Provide the (x, y) coordinate of the cell's center where the given text is located.  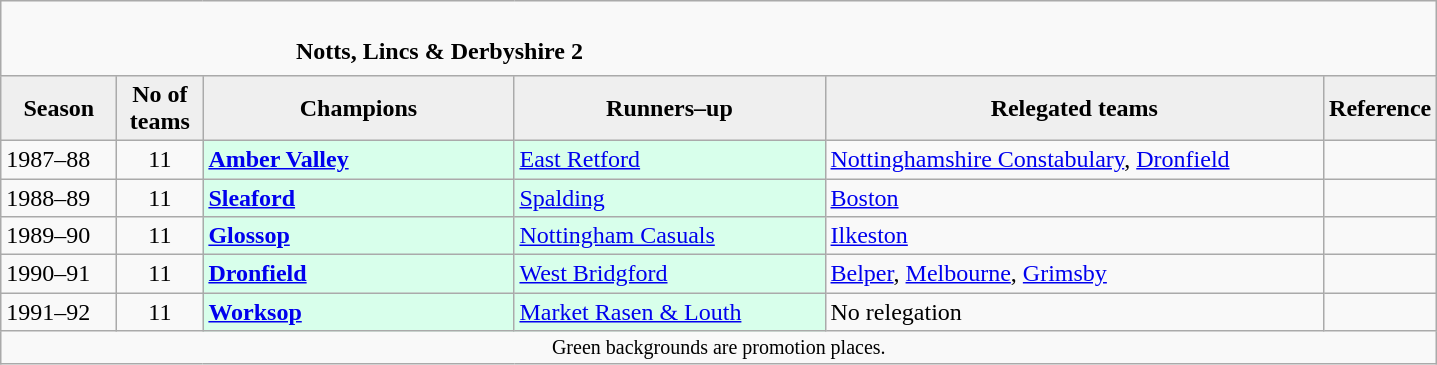
Boston (1074, 197)
Sleaford (358, 197)
Green backgrounds are promotion places. (719, 348)
Reference (1380, 108)
Market Rasen & Louth (670, 312)
Ilkeston (1074, 236)
Worksop (358, 312)
Runners–up (670, 108)
West Bridgford (670, 274)
Dronfield (358, 274)
East Retford (670, 159)
1987–88 (59, 159)
No relegation (1074, 312)
Belper, Melbourne, Grimsby (1074, 274)
Relegated teams (1074, 108)
1990–91 (59, 274)
Glossop (358, 236)
Amber Valley (358, 159)
1988–89 (59, 197)
Nottingham Casuals (670, 236)
1989–90 (59, 236)
Season (59, 108)
Spalding (670, 197)
No of teams (160, 108)
Nottinghamshire Constabulary, Dronfield (1074, 159)
Champions (358, 108)
1991–92 (59, 312)
